Detect which cell encompasses the target text, then output its (X, Y) center coordinate. 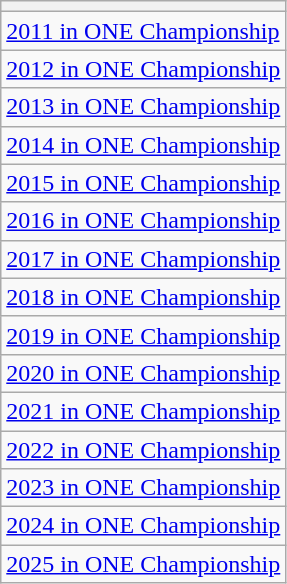
2012 in ONE Championship (144, 69)
2025 in ONE Championship (144, 564)
2023 in ONE Championship (144, 488)
2011 in ONE Championship (144, 31)
2022 in ONE Championship (144, 449)
2021 in ONE Championship (144, 411)
2020 in ONE Championship (144, 373)
2017 in ONE Championship (144, 259)
2016 in ONE Championship (144, 221)
2013 in ONE Championship (144, 107)
2024 in ONE Championship (144, 526)
2015 in ONE Championship (144, 183)
2018 in ONE Championship (144, 297)
2019 in ONE Championship (144, 335)
2014 in ONE Championship (144, 145)
